Capture the cell that displays the provided text and extract its [x, y] central coordinate. 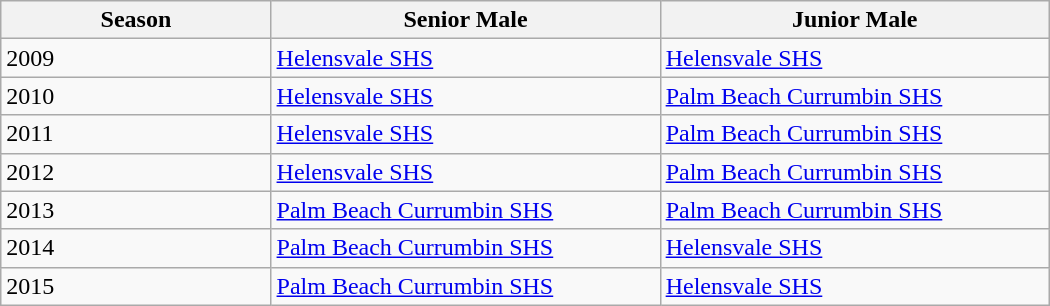
Season [136, 20]
2015 [136, 286]
2010 [136, 96]
2009 [136, 58]
Junior Male [854, 20]
Senior Male [466, 20]
2012 [136, 172]
2013 [136, 210]
2014 [136, 248]
2011 [136, 134]
